From the cell containing the given text, extract its center point as [X, Y] coordinate. 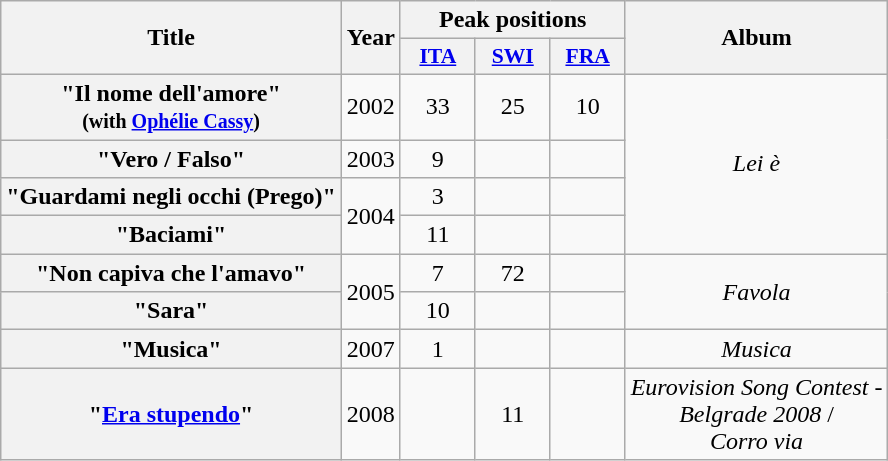
"Era stupendo" [172, 414]
Album [756, 38]
"Non capiva che l'amavo" [172, 273]
2007 [370, 349]
"Vero / Falso" [172, 159]
Peak positions [512, 20]
"Guardami negli occhi (Prego)" [172, 197]
Title [172, 38]
2003 [370, 159]
72 [512, 273]
1 [438, 349]
2005 [370, 292]
SWI [512, 57]
25 [512, 106]
"Il nome dell'amore"(with Ophélie Cassy) [172, 106]
Favola [756, 292]
7 [438, 273]
"Baciami" [172, 235]
Musica [756, 349]
"Sara" [172, 311]
ITA [438, 57]
33 [438, 106]
2008 [370, 414]
FRA [588, 57]
Year [370, 38]
2002 [370, 106]
Lei è [756, 164]
3 [438, 197]
2004 [370, 216]
"Musica" [172, 349]
Eurovision Song Contest - Belgrade 2008 / Corro via [756, 414]
9 [438, 159]
